Output the [x, y] coordinate of the center of the cell containing the given text.  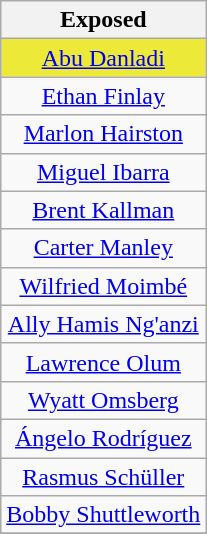
Marlon Hairston [104, 134]
Miguel Ibarra [104, 172]
Exposed [104, 20]
Lawrence Olum [104, 362]
Rasmus Schüller [104, 477]
Wyatt Omsberg [104, 400]
Abu Danladi [104, 58]
Wilfried Moimbé [104, 286]
Bobby Shuttleworth [104, 515]
Ángelo Rodríguez [104, 438]
Carter Manley [104, 248]
Ethan Finlay [104, 96]
Ally Hamis Ng'anzi [104, 324]
Brent Kallman [104, 210]
